Extract the (x, y) coordinate from the center of the cell holding the provided text.  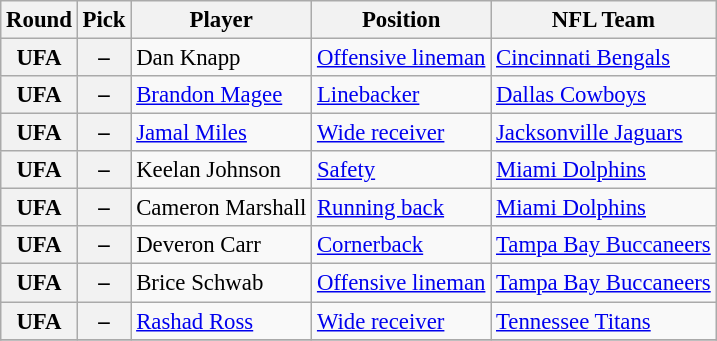
NFL Team (604, 20)
Position (402, 20)
Rashad Ross (222, 321)
Cameron Marshall (222, 208)
Dan Knapp (222, 58)
Running back (402, 208)
Safety (402, 170)
Dallas Cowboys (604, 95)
Brandon Magee (222, 95)
Player (222, 20)
Tennessee Titans (604, 321)
Jamal Miles (222, 133)
Brice Schwab (222, 283)
Pick (104, 20)
Deveron Carr (222, 245)
Cincinnati Bengals (604, 58)
Cornerback (402, 245)
Linebacker (402, 95)
Keelan Johnson (222, 170)
Jacksonville Jaguars (604, 133)
Round (39, 20)
